Scan for the cell matching the given text and deliver its (X, Y) coordinate at center. 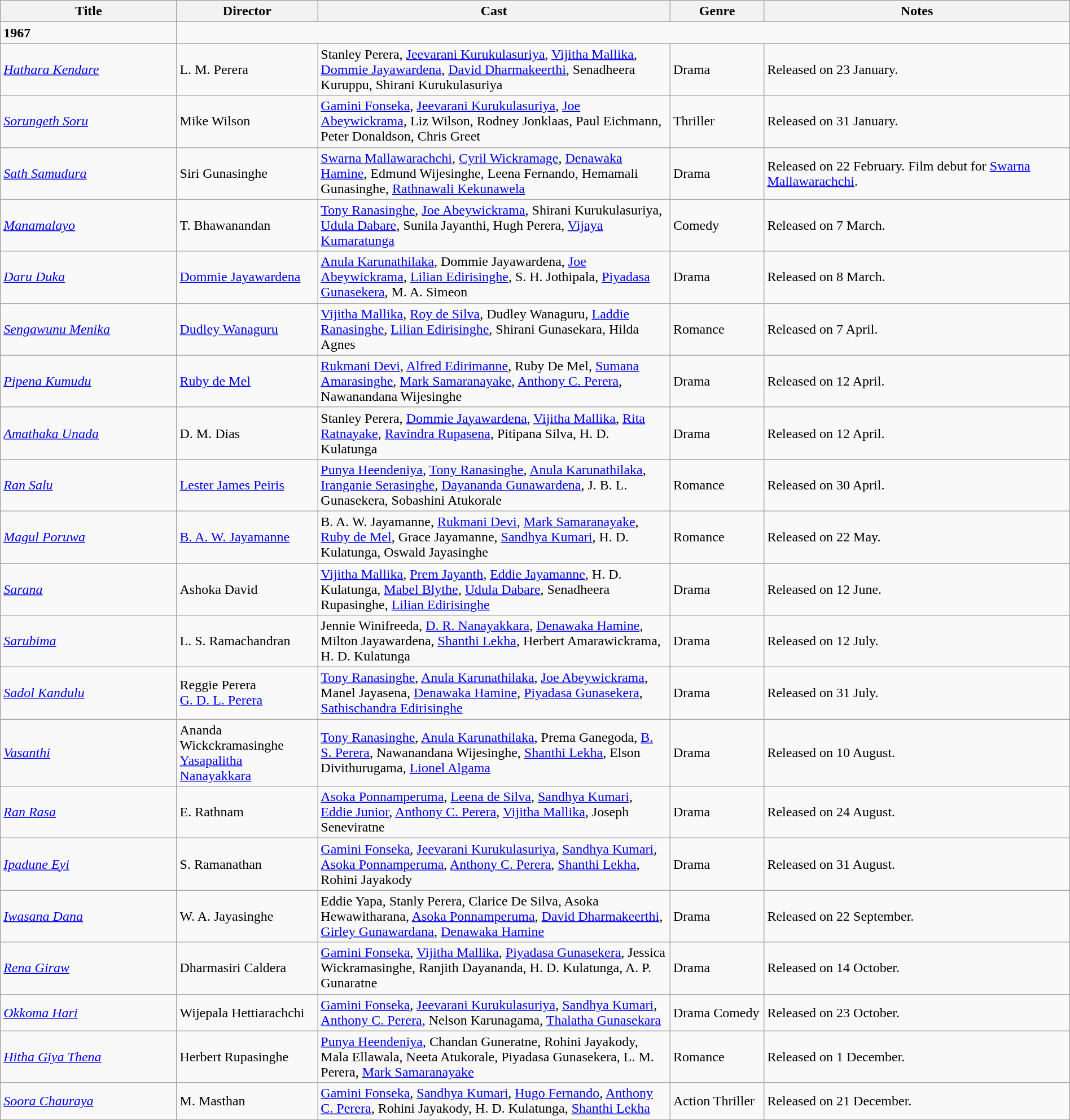
Dharmasiri Caldera (247, 968)
Stanley Perera, Jeevarani Kurukulasuriya, Vijitha Mallika, Dommie Jayawardena, David Dharmakeerthi, Senadheera Kuruppu, Shirani Kurukulasuriya (494, 69)
Anula Karunathilaka, Dommie Jayawardena, Joe Abeywickrama, Lilian Edirisinghe, S. H. Jothipala, Piyadasa Gunasekera, M. A. Simeon (494, 277)
Dudley Wanaguru (247, 329)
Gamini Fonseka, Jeevarani Kurukulasuriya, Joe Abeywickrama, Liz Wilson, Rodney Jonklaas, Paul Eichmann, Peter Donaldson, Chris Greet (494, 121)
Vijitha Mallika, Prem Jayanth, Eddie Jayamanne, H. D. Kulatunga, Mabel Blythe, Udula Dabare, Senadheera Rupasinghe, Lilian Edirisinghe (494, 589)
Released on 8 March. (916, 277)
B. A. W. Jayamanne, Rukmani Devi, Mark Samaranayake, Ruby de Mel, Grace Jayamanne, Sandhya Kumari, H. D. Kulatunga, Oswald Jayasinghe (494, 537)
Iwasana Dana (89, 916)
Ruby de Mel (247, 381)
Rukmani Devi, Alfred Edirimanne, Ruby De Mel, Sumana Amarasinghe, Mark Samaranayake, Anthony C. Perera, Nawanandana Wijesinghe (494, 381)
Released on 12 June. (916, 589)
Wijepala Hettiarachchi (247, 1013)
S. Ramanathan (247, 864)
Released on 21 December. (916, 1101)
W. A. Jayasinghe (247, 916)
Cast (494, 11)
Jennie Winifreeda, D. R. Nanayakkara, Denawaka Hamine, Milton Jayawardena, Shanthi Lekha, Herbert Amarawickrama, H. D. Kulatunga (494, 641)
Hitha Giya Thena (89, 1057)
Sorungeth Soru (89, 121)
Soora Chauraya (89, 1101)
Okkoma Hari (89, 1013)
Punya Heendeniya, Chandan Guneratne, Rohini Jayakody, Mala Ellawala, Neeta Atukorale, Piyadasa Gunasekera, L. M. Perera, Mark Samaranayake (494, 1057)
Action Thriller (717, 1101)
Sarubima (89, 641)
Released on 22 February. Film debut for Swarna Mallawarachchi. (916, 173)
Released on 23 October. (916, 1013)
Released on 31 January. (916, 121)
Released on 31 July. (916, 693)
Herbert Rupasinghe (247, 1057)
L. S. Ramachandran (247, 641)
Sath Samudura (89, 173)
Title (89, 11)
Ashoka David (247, 589)
Released on 7 April. (916, 329)
Released on 1 December. (916, 1057)
Comedy (717, 225)
Released on 24 August. (916, 812)
Magul Poruwa (89, 537)
L. M. Perera (247, 69)
Sadol Kandulu (89, 693)
Hathara Kendare (89, 69)
Tony Ranasinghe, Anula Karunathilaka, Joe Abeywickrama, Manel Jayasena, Denawaka Hamine, Piyadasa Gunasekera, Sathischandra Edirisinghe (494, 693)
Gamini Fonseka, Jeevarani Kurukulasuriya, Sandhya Kumari, Asoka Ponnamperuma, Anthony C. Perera, Shanthi Lekha, Rohini Jayakody (494, 864)
D. M. Dias (247, 433)
Sengawunu Menika (89, 329)
Gamini Fonseka, Jeevarani Kurukulasuriya, Sandhya Kumari, Anthony C. Perera, Nelson Karunagama, Thalatha Gunasekara (494, 1013)
Siri Gunasinghe (247, 173)
Released on 12 July. (916, 641)
Released on 31 August. (916, 864)
Swarna Mallawarachchi, Cyril Wickramage, Denawaka Hamine, Edmund Wijesinghe, Leena Fernando, Hemamali Gunasinghe, Rathnawali Kekunawela (494, 173)
Reggie Perera G. D. L. Perera (247, 693)
Released on 14 October. (916, 968)
Ran Salu (89, 485)
Gamini Fonseka, Vijitha Mallika, Piyadasa Gunasekera, Jessica Wickramasinghe, Ranjith Dayananda, H. D. Kulatunga, A. P. Gunaratne (494, 968)
Notes (916, 11)
Released on 22 May. (916, 537)
Vijitha Mallika, Roy de Silva, Dudley Wanaguru, Laddie Ranasinghe, Lilian Edirisinghe, Shirani Gunasekara, Hilda Agnes (494, 329)
Ran Rasa (89, 812)
Mike Wilson (247, 121)
M. Masthan (247, 1101)
Manamalayo (89, 225)
Asoka Ponnamperuma, Leena de Silva, Sandhya Kumari, Eddie Junior, Anthony C. Perera, Vijitha Mallika, Joseph Seneviratne (494, 812)
Pipena Kumudu (89, 381)
Thriller (717, 121)
Released on 30 April. (916, 485)
Tony Ranasinghe, Joe Abeywickrama, Shirani Kurukulasuriya, Udula Dabare, Sunila Jayanthi, Hugh Perera, Vijaya Kumaratunga (494, 225)
B. A. W. Jayamanne (247, 537)
Gamini Fonseka, Sandhya Kumari, Hugo Fernando, Anthony C. Perera, Rohini Jayakody, H. D. Kulatunga, Shanthi Lekha (494, 1101)
Drama Comedy (717, 1013)
Lester James Peiris (247, 485)
Sarana (89, 589)
Daru Duka (89, 277)
Released on 10 August. (916, 753)
Dommie Jayawardena (247, 277)
Ananda Wickckramasinghe Yasapalitha Nanayakkara (247, 753)
Amathaka Unada (89, 433)
Rena Giraw (89, 968)
Punya Heendeniya, Tony Ranasinghe, Anula Karunathilaka, Iranganie Serasinghe, Dayananda Gunawardena, J. B. L. Gunasekera, Sobashini Atukorale (494, 485)
Tony Ranasinghe, Anula Karunathilaka, Prema Ganegoda, B. S. Perera, Nawanandana Wijesinghe, Shanthi Lekha, Elson Divithurugama, Lionel Algama (494, 753)
Vasanthi (89, 753)
Eddie Yapa, Stanly Perera, Clarice De Silva, Asoka Hewawitharana, Asoka Ponnamperuma, David Dharmakeerthi, Girley Gunawardana, Denawaka Hamine (494, 916)
Stanley Perera, Dommie Jayawardena, Vijitha Mallika, Rita Ratnayake, Ravindra Rupasena, Pitipana Silva, H. D. Kulatunga (494, 433)
Released on 23 January. (916, 69)
E. Rathnam (247, 812)
1967 (89, 33)
T. Bhawanandan (247, 225)
Ipadune Eyi (89, 864)
Genre (717, 11)
Director (247, 11)
Released on 22 September. (916, 916)
Released on 7 March. (916, 225)
